Return the [X, Y] coordinate for the center point of the cell that contains the specified text.  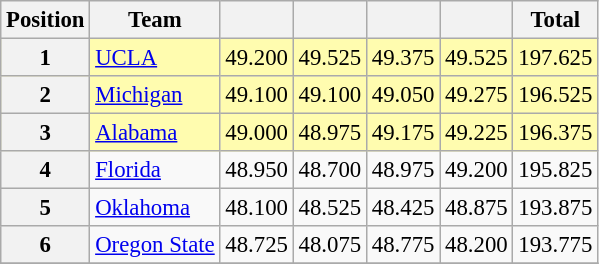
193.875 [556, 208]
193.775 [556, 245]
6 [46, 245]
196.525 [556, 95]
Florida [155, 170]
48.525 [330, 208]
49.375 [402, 58]
48.875 [476, 208]
197.625 [556, 58]
1 [46, 58]
48.075 [330, 245]
Oregon State [155, 245]
Total [556, 20]
49.225 [476, 133]
196.375 [556, 133]
48.725 [256, 245]
UCLA [155, 58]
2 [46, 95]
49.175 [402, 133]
Alabama [155, 133]
49.275 [476, 95]
48.200 [476, 245]
Team [155, 20]
Position [46, 20]
48.950 [256, 170]
48.700 [330, 170]
195.825 [556, 170]
Oklahoma [155, 208]
49.000 [256, 133]
4 [46, 170]
49.050 [402, 95]
3 [46, 133]
48.100 [256, 208]
48.775 [402, 245]
Michigan [155, 95]
5 [46, 208]
48.425 [402, 208]
